Detect which cell encompasses the target text, then output its [x, y] center coordinate. 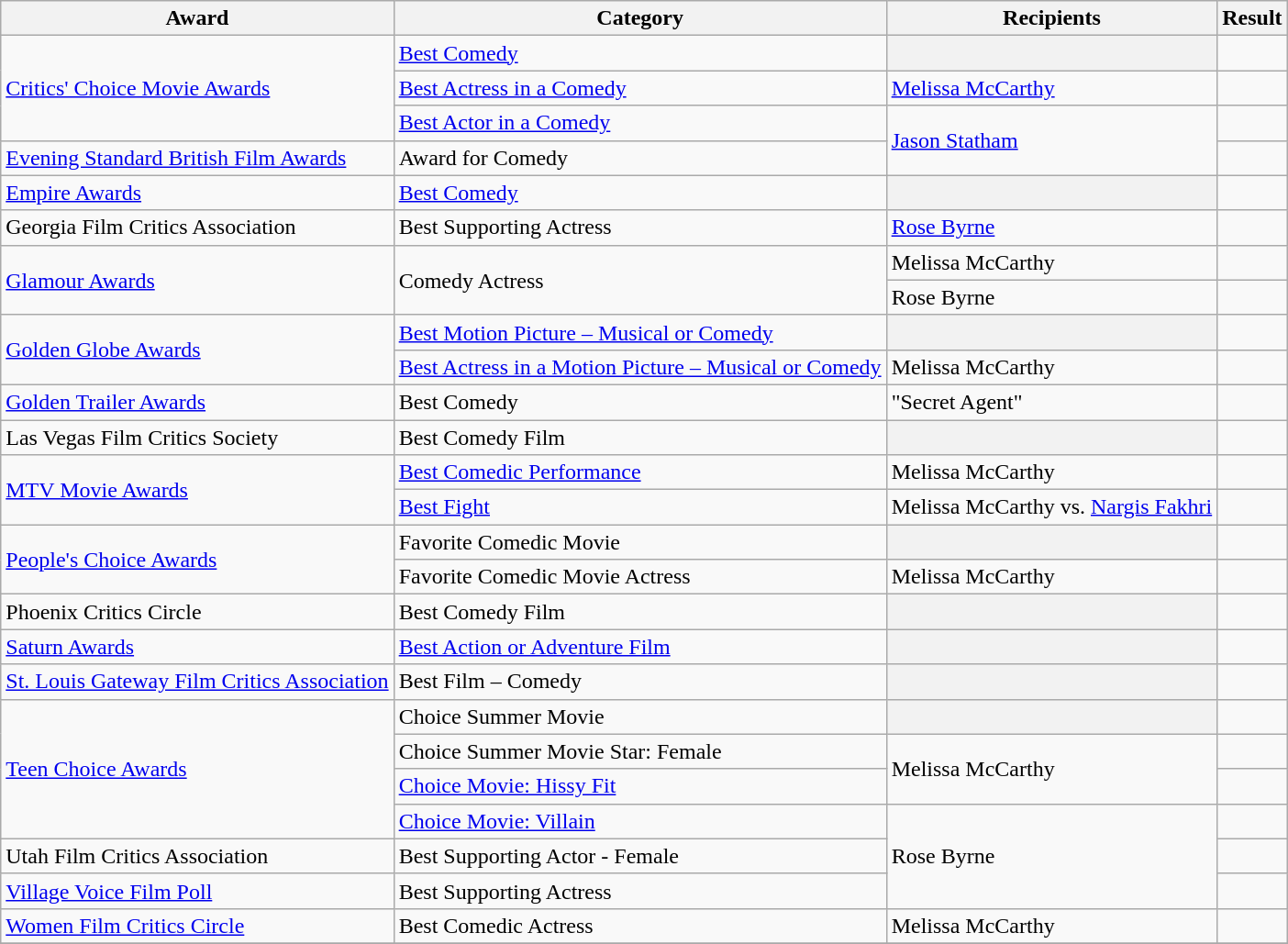
St. Louis Gateway Film Critics Association [197, 682]
Choice Movie: Hissy Fit [640, 786]
Phoenix Critics Circle [197, 612]
Best Action or Adventure Film [640, 647]
Saturn Awards [197, 647]
Melissa McCarthy vs. Nargis Fakhri [1051, 507]
Empire Awards [197, 193]
Recipients [1051, 18]
Golden Trailer Awards [197, 402]
Favorite Comedic Movie Actress [640, 577]
Award for Comedy [640, 158]
Best Comedic Actress [640, 926]
Best Motion Picture – Musical or Comedy [640, 332]
Choice Movie: Villain [640, 821]
People's Choice Awards [197, 560]
Glamour Awards [197, 280]
Georgia Film Critics Association [197, 228]
"Secret Agent" [1051, 402]
Category [640, 18]
Result [1252, 18]
Best Actress in a Motion Picture – Musical or Comedy [640, 367]
Evening Standard British Film Awards [197, 158]
Best Fight [640, 507]
Choice Summer Movie Star: Female [640, 751]
Best Actress in a Comedy [640, 88]
Choice Summer Movie [640, 716]
Critics' Choice Movie Awards [197, 88]
Award [197, 18]
Favorite Comedic Movie [640, 542]
Best Actor in a Comedy [640, 123]
Best Film – Comedy [640, 682]
Utah Film Critics Association [197, 856]
Golden Globe Awards [197, 350]
Best Comedic Performance [640, 472]
Best Supporting Actor - Female [640, 856]
Women Film Critics Circle [197, 926]
Comedy Actress [640, 280]
Teen Choice Awards [197, 769]
Las Vegas Film Critics Society [197, 438]
MTV Movie Awards [197, 490]
Village Voice Film Poll [197, 891]
Jason Statham [1051, 140]
